Output the (x, y) coordinate of the center of the cell containing the given text.  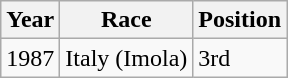
3rd (240, 58)
Race (126, 20)
Position (240, 20)
Italy (Imola) (126, 58)
1987 (30, 58)
Year (30, 20)
